Provide the (X, Y) coordinate of the cell's center where the given text is located.  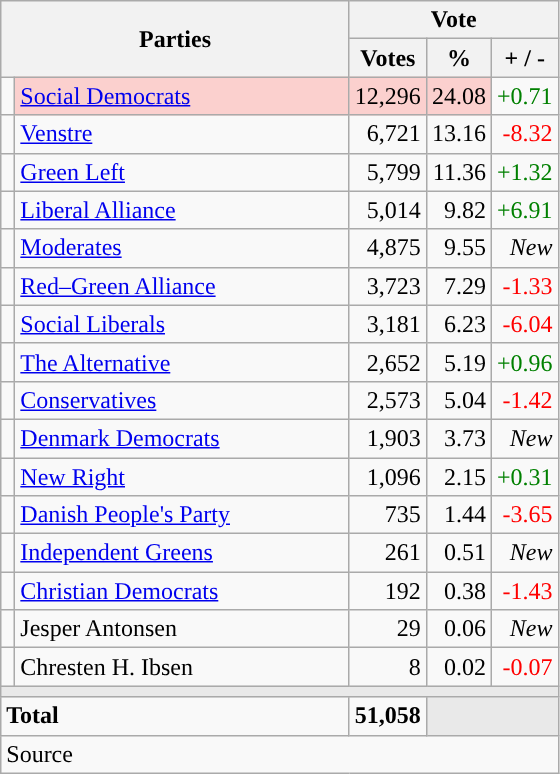
Parties (176, 39)
1,903 (388, 438)
New Right (182, 477)
9.55 (458, 248)
-1.43 (524, 591)
Danish People's Party (182, 515)
5,014 (388, 210)
0.38 (458, 591)
+0.31 (524, 477)
3,723 (388, 286)
+1.32 (524, 172)
Denmark Democrats (182, 438)
+0.96 (524, 362)
51,058 (388, 716)
Chresten H. Ibsen (182, 667)
6.23 (458, 324)
-1.42 (524, 400)
-3.65 (524, 515)
% (458, 58)
Moderates (182, 248)
192 (388, 591)
Total (176, 716)
0.02 (458, 667)
The Alternative (182, 362)
+ / - (524, 58)
1.44 (458, 515)
Vote (454, 20)
6,721 (388, 134)
2.15 (458, 477)
5.04 (458, 400)
5,799 (388, 172)
735 (388, 515)
3,181 (388, 324)
-8.32 (524, 134)
261 (388, 553)
8 (388, 667)
29 (388, 629)
11.36 (458, 172)
4,875 (388, 248)
Social Democrats (182, 96)
+6.91 (524, 210)
+0.71 (524, 96)
Red–Green Alliance (182, 286)
13.16 (458, 134)
Conservatives (182, 400)
-1.33 (524, 286)
-0.07 (524, 667)
24.08 (458, 96)
12,296 (388, 96)
0.06 (458, 629)
Social Liberals (182, 324)
9.82 (458, 210)
Venstre (182, 134)
5.19 (458, 362)
2,652 (388, 362)
Jesper Antonsen (182, 629)
Green Left (182, 172)
Liberal Alliance (182, 210)
7.29 (458, 286)
Independent Greens (182, 553)
0.51 (458, 553)
-6.04 (524, 324)
Christian Democrats (182, 591)
Source (280, 754)
2,573 (388, 400)
Votes (388, 58)
1,096 (388, 477)
3.73 (458, 438)
